Provide the [x, y] coordinate of the cell's center where the given text is located.  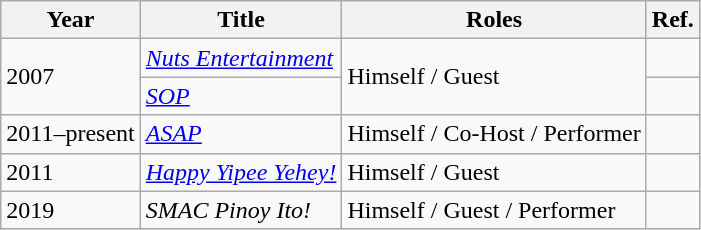
2011–present [70, 134]
Himself / Co-Host / Performer [494, 134]
2011 [70, 172]
2019 [70, 210]
Ref. [672, 20]
Roles [494, 20]
2007 [70, 77]
SOP [241, 96]
Title [241, 20]
SMAC Pinoy Ito! [241, 210]
Nuts Entertainment [241, 58]
ASAP [241, 134]
Happy Yipee Yehey! [241, 172]
Himself / Guest / Performer [494, 210]
Year [70, 20]
